Scan for the cell matching the given text and deliver its [X, Y] coordinate at center. 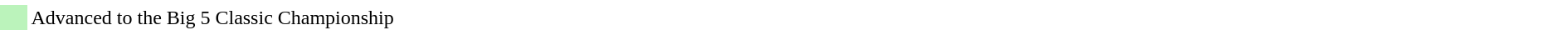
Advanced to the Big 5 Classic Championship [799, 17]
